Scan for the cell matching the given text and deliver its (x, y) coordinate at center. 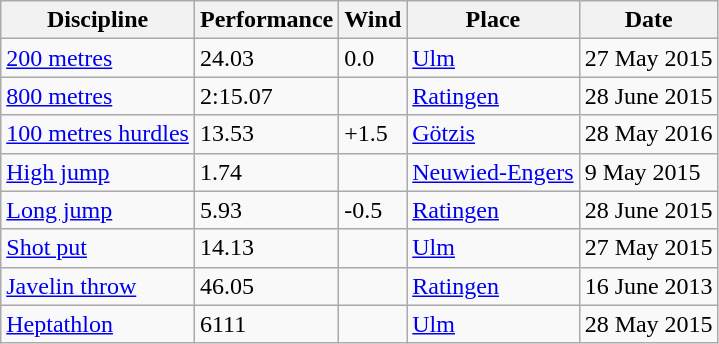
13.53 (266, 134)
2:15.07 (266, 96)
-0.5 (373, 210)
High jump (98, 172)
Javelin throw (98, 286)
5.93 (266, 210)
46.05 (266, 286)
Date (648, 20)
24.03 (266, 58)
Discipline (98, 20)
Place (493, 20)
9 May 2015 (648, 172)
Performance (266, 20)
100 metres hurdles (98, 134)
28 May 2015 (648, 324)
1.74 (266, 172)
Wind (373, 20)
Götzis (493, 134)
14.13 (266, 248)
800 metres (98, 96)
Long jump (98, 210)
Neuwied-Engers (493, 172)
Heptathlon (98, 324)
28 May 2016 (648, 134)
16 June 2013 (648, 286)
Shot put (98, 248)
0.0 (373, 58)
6111 (266, 324)
+1.5 (373, 134)
200 metres (98, 58)
